For the text-containing cell, return its midpoint in [X, Y] coordinate format. 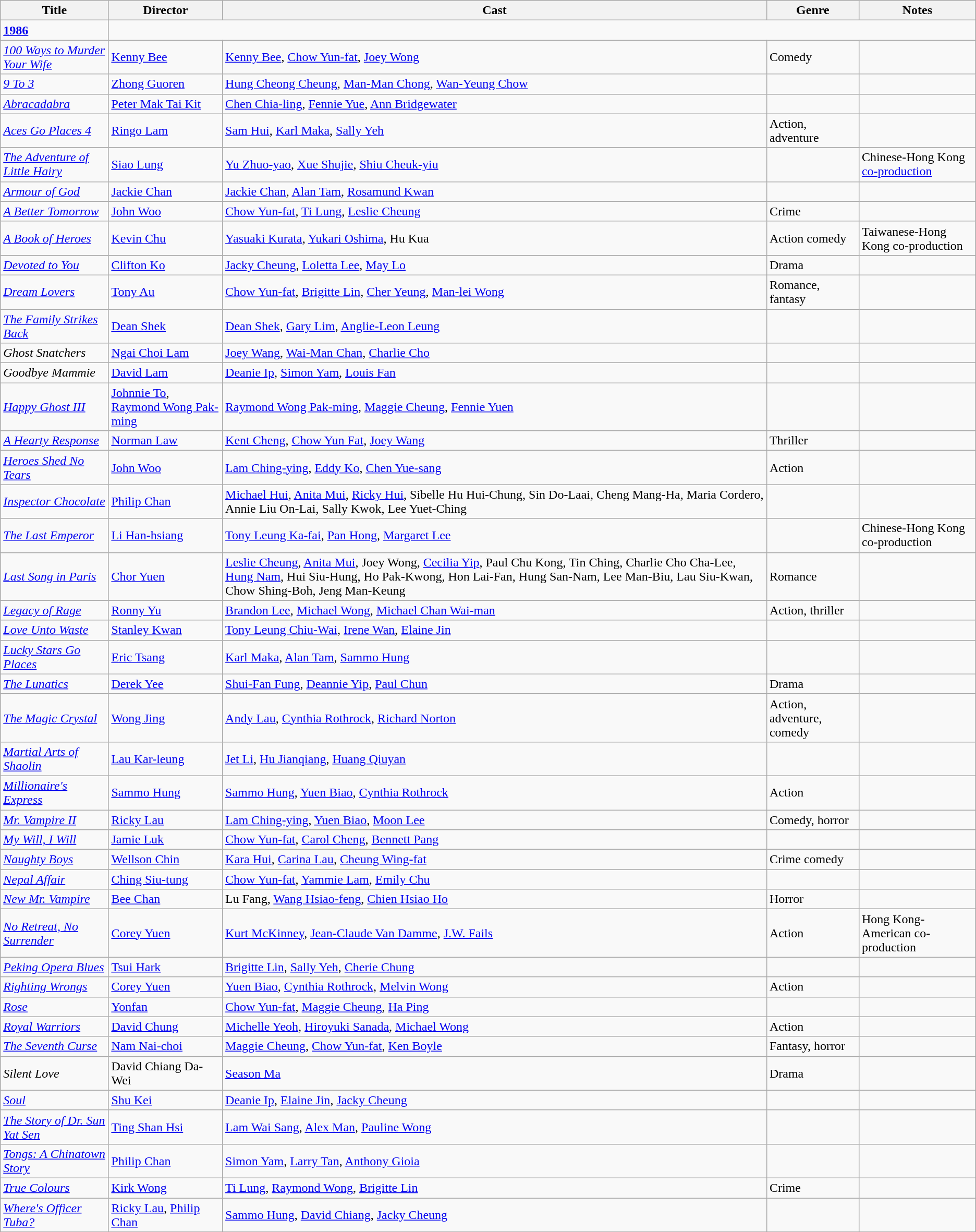
Where's Officer Tuba? [54, 1214]
Lam Ching-ying, Eddy Ko, Chen Yue-sang [495, 467]
Action, adventure, comedy [812, 718]
Fantasy, horror [812, 1046]
Yonfan [166, 1007]
Peter Mak Tai Kit [166, 104]
Hong Kong-American co-production [917, 933]
Genre [812, 10]
Karl Maka, Alan Tam, Sammo Hung [495, 657]
Chow Yun-fat, Carol Cheng, Bennett Pang [495, 840]
Nam Nai-choi [166, 1046]
Clifton Ko [166, 265]
Mr. Vampire II [54, 819]
Johnnie To, Raymond Wong Pak-ming [166, 407]
A Hearty Response [54, 441]
Peking Opera Blues [54, 967]
Sammo Hung, David Chiang, Jacky Cheung [495, 1214]
Jacky Cheung, Loletta Lee, May Lo [495, 265]
Tony Leung Chiu-Wai, Irene Wan, Elaine Jin [495, 630]
Yu Zhuo-yao, Xue Shujie, Shiu Cheuk-yiu [495, 165]
Martial Arts of Shaolin [54, 758]
Title [54, 10]
Romance [812, 576]
Aces Go Places 4 [54, 130]
Norman Law [166, 441]
Shui-Fan Fung, Deannie Yip, Paul Chun [495, 684]
Dream Lovers [54, 292]
Notes [917, 10]
Kenny Bee, Chow Yun-fat, Joey Wong [495, 57]
No Retreat, No Surrender [54, 933]
Jackie Chan [166, 191]
Ricky Lau [166, 819]
The Seventh Curse [54, 1046]
Action, adventure [812, 130]
Kevin Chu [166, 238]
Comedy [812, 57]
Royal Warriors [54, 1026]
Action comedy [812, 238]
Shu Kei [166, 1100]
Thriller [812, 441]
Dean Shek, Gary Lim, Anglie-Leon Leung [495, 325]
David Chung [166, 1026]
Yasuaki Kurata, Yukari Oshima, Hu Kua [495, 238]
Simon Yam, Larry Tan, Anthony Gioia [495, 1161]
Michael Hui, Anita Mui, Ricky Hui, Sibelle Hu Hui-Chung, Sin Do-Laai, Cheng Mang-Ha, Maria Cordero, Annie Liu On-Lai, Sally Kwok, Lee Yuet-Ching [495, 502]
Cast [495, 10]
The Story of Dr. Sun Yat Sen [54, 1127]
Michelle Yeoh, Hiroyuki Sanada, Michael Wong [495, 1026]
Tsui Hark [166, 967]
Wellson Chin [166, 860]
Goodbye Mammie [54, 373]
Jackie Chan, Alan Tam, Rosamund Kwan [495, 191]
Chen Chia-ling, Fennie Yue, Ann Bridgewater [495, 104]
The Magic Crystal [54, 718]
Wong Jing [166, 718]
Eric Tsang [166, 657]
Kurt McKinney, Jean-Claude Van Damme, J.W. Fails [495, 933]
Abracadabra [54, 104]
Legacy of Rage [54, 610]
The Lunatics [54, 684]
David Chiang Da-Wei [166, 1073]
1986 [54, 30]
Kenny Bee [166, 57]
Ringo Lam [166, 130]
The Last Emperor [54, 535]
Rose [54, 1007]
Jet Li, Hu Jianqiang, Huang Qiuyan [495, 758]
Kent Cheng, Chow Yun Fat, Joey Wang [495, 441]
Inspector Chocolate [54, 502]
True Colours [54, 1188]
Kara Hui, Carina Lau, Cheung Wing-fat [495, 860]
David Lam [166, 373]
Jamie Luk [166, 840]
Armour of God [54, 191]
Kirk Wong [166, 1188]
The Family Strikes Back [54, 325]
Ricky Lau, Philip Chan [166, 1214]
Silent Love [54, 1073]
Ting Shan Hsi [166, 1127]
Maggie Cheung, Chow Yun-fat, Ken Boyle [495, 1046]
Ronny Yu [166, 610]
Derek Yee [166, 684]
Sam Hui, Karl Maka, Sally Yeh [495, 130]
Brigitte Lin, Sally Yeh, Cherie Chung [495, 967]
Love Unto Waste [54, 630]
Hung Cheong Cheung, Man-Man Chong, Wan-Yeung Chow [495, 84]
Lu Fang, Wang Hsiao-feng, Chien Hsiao Ho [495, 899]
Season Ma [495, 1073]
A Better Tomorrow [54, 211]
Tony Au [166, 292]
Tony Leung Ka-fai, Pan Hong, Margaret Lee [495, 535]
Ngai Choi Lam [166, 353]
Taiwanese-Hong Kong co-production [917, 238]
Crime comedy [812, 860]
Heroes Shed No Tears [54, 467]
Righting Wrongs [54, 987]
Romance, fantasy [812, 292]
Chow Yun-fat, Yammie Lam, Emily Chu [495, 879]
Nepal Affair [54, 879]
Naughty Boys [54, 860]
Andy Lau, Cynthia Rothrock, Richard Norton [495, 718]
Ghost Snatchers [54, 353]
Yuen Biao, Cynthia Rothrock, Melvin Wong [495, 987]
Happy Ghost III [54, 407]
New Mr. Vampire [54, 899]
Soul [54, 1100]
Chow Yun-fat, Ti Lung, Leslie Cheung [495, 211]
Brandon Lee, Michael Wong, Michael Chan Wai-man [495, 610]
Chow Yun-fat, Maggie Cheung, Ha Ping [495, 1007]
A Book of Heroes [54, 238]
Dean Shek [166, 325]
My Will, I Will [54, 840]
Chow Yun-fat, Brigitte Lin, Cher Yeung, Man-lei Wong [495, 292]
Ti Lung, Raymond Wong, Brigitte Lin [495, 1188]
Millionaire's Express [54, 793]
Deanie Ip, Simon Yam, Louis Fan [495, 373]
Tongs: A Chinatown Story [54, 1161]
The Adventure of Little Hairy [54, 165]
Sammo Hung, Yuen Biao, Cynthia Rothrock [495, 793]
Stanley Kwan [166, 630]
Deanie Ip, Elaine Jin, Jacky Cheung [495, 1100]
Ching Siu-tung [166, 879]
Lam Wai Sang, Alex Man, Pauline Wong [495, 1127]
Raymond Wong Pak-ming, Maggie Cheung, Fennie Yuen [495, 407]
Lucky Stars Go Places [54, 657]
Comedy, horror [812, 819]
Lam Ching-ying, Yuen Biao, Moon Lee [495, 819]
Action, thriller [812, 610]
Sammo Hung [166, 793]
Zhong Guoren [166, 84]
100 Ways to Murder Your Wife [54, 57]
Director [166, 10]
Bee Chan [166, 899]
Li Han-hsiang [166, 535]
Horror [812, 899]
9 To 3 [54, 84]
Devoted to You [54, 265]
Joey Wang, Wai-Man Chan, Charlie Cho [495, 353]
Last Song in Paris [54, 576]
Lau Kar-leung [166, 758]
Chor Yuen [166, 576]
Siao Lung [166, 165]
